Pinpoint the cell where the given text exists, returning its (x, y) midpoint coordinate. 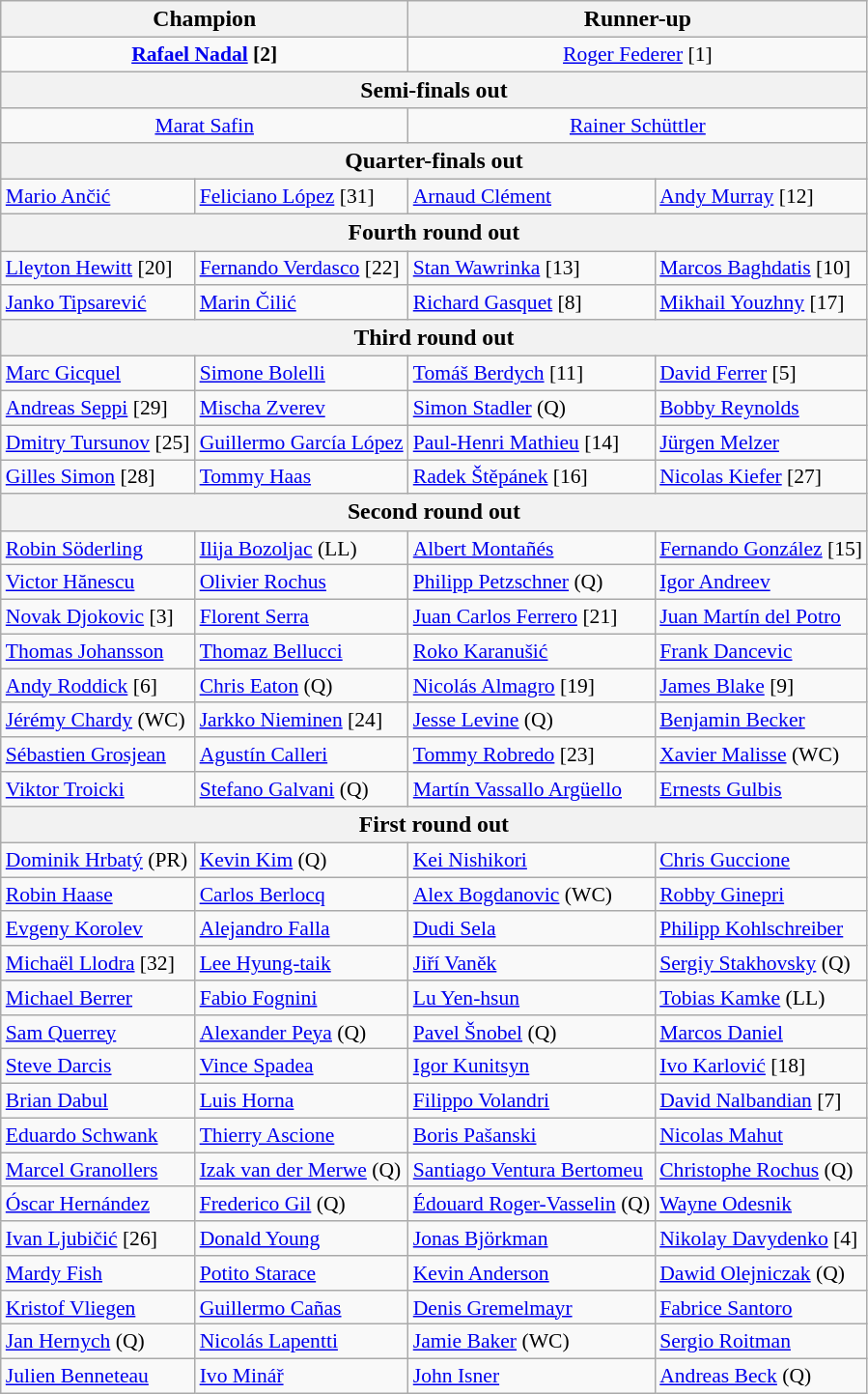
Roger Federer [1] (637, 55)
Kevin Anderson (531, 1273)
Andy Roddick [6] (98, 686)
Donald Young (301, 1238)
Olivier Rochus (301, 583)
Pavel Šnobel (Q) (531, 1033)
Agustín Calleri (301, 754)
Thomaz Bellucci (301, 651)
Champion (205, 19)
Izak van der Merwe (Q) (301, 1170)
Richard Gasquet [8] (531, 303)
Filippo Volandri (531, 1101)
Sergiy Stakhovsky (Q) (761, 963)
John Isner (531, 1377)
Ivo Karlović [18] (761, 1067)
Philipp Petzschner (Q) (531, 583)
Nicolas Mahut (761, 1136)
Viktor Troicki (98, 789)
Kevin Kim (Q) (301, 861)
Andreas Beck (Q) (761, 1377)
Benjamin Becker (761, 721)
Dmitry Tursunov [25] (98, 442)
Feliciano López [31] (301, 197)
Christophe Rochus (Q) (761, 1170)
Óscar Hernández (98, 1205)
Vince Spadea (301, 1067)
Robin Haase (98, 895)
Guillermo Cañas (301, 1308)
Chris Eaton (Q) (301, 686)
Wayne Odesnik (761, 1205)
Sébastien Grosjean (98, 754)
Igor Kunitsyn (531, 1067)
Rafael Nadal [2] (205, 55)
Mardy Fish (98, 1273)
Andy Murray [12] (761, 197)
Janko Tipsarević (98, 303)
Robby Ginepri (761, 895)
Arnaud Clément (531, 197)
Gilles Simon [28] (98, 477)
Alejandro Falla (301, 929)
James Blake [9] (761, 686)
Alexander Peya (Q) (301, 1033)
Fernando González [15] (761, 549)
Luis Horna (301, 1101)
Kristof Vliegen (98, 1308)
Jiří Vaněk (531, 963)
Nicolás Lapentti (301, 1342)
Evgeny Korolev (98, 929)
Frank Dancevic (761, 651)
Tommy Haas (301, 477)
Semi-finals out (434, 91)
Juan Carlos Ferrero [21] (531, 617)
Simon Stadler (Q) (531, 409)
Kei Nishikori (531, 861)
Robin Söderling (98, 549)
Ivan Ljubičić [26] (98, 1238)
Lee Hyung-taik (301, 963)
Simone Bolelli (301, 374)
Lu Yen-hsun (531, 998)
Dawid Olejniczak (Q) (761, 1273)
Marat Safin (205, 127)
Fabrice Santoro (761, 1308)
Nicolás Almagro [19] (531, 686)
Rainer Schüttler (637, 127)
Tommy Robredo [23] (531, 754)
Fabio Fognini (301, 998)
Mischa Zverev (301, 409)
Tomáš Berdych [11] (531, 374)
Santiago Ventura Bertomeu (531, 1170)
Philipp Kohlschreiber (761, 929)
Frederico Gil (Q) (301, 1205)
David Nalbandian [7] (761, 1101)
Denis Gremelmayr (531, 1308)
Andreas Seppi [29] (98, 409)
Mario Ančić (98, 197)
Michaël Llodra [32] (98, 963)
David Ferrer [5] (761, 374)
Third round out (434, 338)
Jérémy Chardy (WC) (98, 721)
Jamie Baker (WC) (531, 1342)
Ilija Bozoljac (LL) (301, 549)
Radek Štěpánek [16] (531, 477)
Sergio Roitman (761, 1342)
Potito Starace (301, 1273)
Marcos Baghdatis [10] (761, 269)
Julien Benneteau (98, 1377)
Stefano Galvani (Q) (301, 789)
Bobby Reynolds (761, 409)
Dominik Hrbatý (PR) (98, 861)
Paul-Henri Mathieu [14] (531, 442)
Dudi Sela (531, 929)
Édouard Roger-Vasselin (Q) (531, 1205)
Jürgen Melzer (761, 442)
Martín Vassallo Argüello (531, 789)
Jonas Björkman (531, 1238)
Boris Pašanski (531, 1136)
Runner-up (637, 19)
Albert Montañés (531, 549)
Chris Guccione (761, 861)
Marc Gicquel (98, 374)
Mikhail Youzhny [17] (761, 303)
Juan Martín del Potro (761, 617)
Nikolay Davydenko [4] (761, 1238)
Stan Wawrinka [13] (531, 269)
Alex Bogdanovic (WC) (531, 895)
Steve Darcis (98, 1067)
Guillermo García López (301, 442)
Jarkko Nieminen [24] (301, 721)
Brian Dabul (98, 1101)
Xavier Malisse (WC) (761, 754)
First round out (434, 825)
Thierry Ascione (301, 1136)
Florent Serra (301, 617)
Thomas Johansson (98, 651)
Jan Hernych (Q) (98, 1342)
Nicolas Kiefer [27] (761, 477)
Marin Čilić (301, 303)
Marcos Daniel (761, 1033)
Roko Karanušić (531, 651)
Carlos Berlocq (301, 895)
Igor Andreev (761, 583)
Fourth round out (434, 233)
Quarter-finals out (434, 161)
Marcel Granollers (98, 1170)
Novak Djokovic [3] (98, 617)
Lleyton Hewitt [20] (98, 269)
Ernests Gulbis (761, 789)
Tobias Kamke (LL) (761, 998)
Michael Berrer (98, 998)
Sam Querrey (98, 1033)
Second round out (434, 513)
Fernando Verdasco [22] (301, 269)
Jesse Levine (Q) (531, 721)
Eduardo Schwank (98, 1136)
Ivo Minář (301, 1377)
Victor Hănescu (98, 583)
